Find where the given text appears and provide that cell's center as [x, y] coordinate. 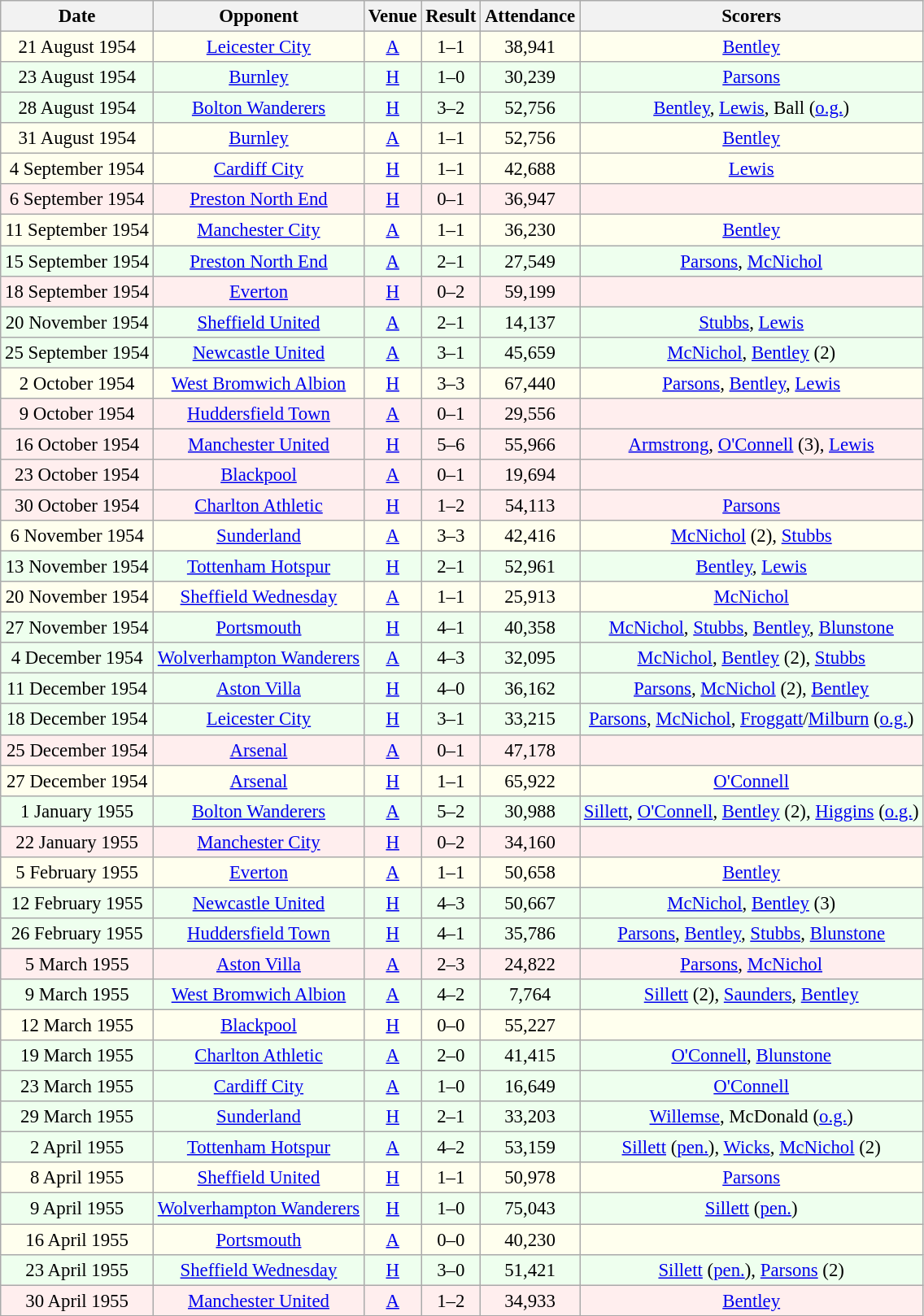
42,688 [530, 169]
Bentley, Lewis [752, 567]
Bentley, Lewis, Ball (o.g.) [752, 108]
31 August 1954 [77, 138]
Armstrong, O'Connell (3), Lewis [752, 444]
26 February 1955 [77, 934]
50,978 [530, 1179]
23 August 1954 [77, 77]
65,922 [530, 781]
25,913 [530, 597]
34,933 [530, 1301]
16 October 1954 [77, 444]
McNichol [752, 597]
33,203 [530, 1117]
11 September 1954 [77, 230]
3–2 [451, 108]
27 November 1954 [77, 628]
6 September 1954 [77, 199]
54,113 [530, 505]
Parsons, McNichol (2), Bentley [752, 689]
McNichol, Bentley (3) [752, 903]
75,043 [530, 1209]
35,786 [530, 934]
9 March 1955 [77, 995]
Result [451, 16]
Parsons, Bentley, Stubbs, Blunstone [752, 934]
6 November 1954 [77, 536]
4–0 [451, 689]
42,416 [530, 536]
8 April 1955 [77, 1179]
Sillett (pen.) [752, 1209]
Sillett (2), Saunders, Bentley [752, 995]
50,667 [530, 903]
55,227 [530, 1026]
21 August 1954 [77, 47]
23 April 1955 [77, 1270]
4 December 1954 [77, 658]
Parsons, McNichol, Froggatt/Milburn (o.g.) [752, 720]
5 March 1955 [77, 964]
27 December 1954 [77, 781]
52,961 [530, 567]
55,966 [530, 444]
2–0 [451, 1056]
Sillett, O'Connell, Bentley (2), Higgins (o.g.) [752, 811]
5 February 1955 [77, 873]
Date [77, 16]
36,162 [530, 689]
19,694 [530, 475]
19 March 1955 [77, 1056]
18 December 1954 [77, 720]
Attendance [530, 16]
15 September 1954 [77, 261]
30,239 [530, 77]
McNichol, Bentley (2) [752, 352]
22 January 1955 [77, 842]
36,947 [530, 199]
3–0 [451, 1270]
Opponent [259, 16]
7,764 [530, 995]
Willemse, McDonald (o.g.) [752, 1117]
Venue [392, 16]
18 September 1954 [77, 291]
9 April 1955 [77, 1209]
40,358 [530, 628]
Stubbs, Lewis [752, 322]
Lewis [752, 169]
67,440 [530, 383]
2 April 1955 [77, 1148]
Scorers [752, 16]
14,137 [530, 322]
28 August 1954 [77, 108]
Sillett (pen.), Wicks, McNichol (2) [752, 1148]
59,199 [530, 291]
13 November 1954 [77, 567]
40,230 [530, 1240]
Sillett (pen.), Parsons (2) [752, 1270]
5–6 [451, 444]
36,230 [530, 230]
30 October 1954 [77, 505]
McNichol (2), Stubbs [752, 536]
11 December 1954 [77, 689]
27,549 [530, 261]
Parsons, Bentley, Lewis [752, 383]
O'Connell, Blunstone [752, 1056]
2 October 1954 [77, 383]
38,941 [530, 47]
32,095 [530, 658]
24,822 [530, 964]
29,556 [530, 414]
25 December 1954 [77, 750]
51,421 [530, 1270]
50,658 [530, 873]
McNichol, Stubbs, Bentley, Blunstone [752, 628]
47,178 [530, 750]
2–3 [451, 964]
30,988 [530, 811]
23 October 1954 [77, 475]
34,160 [530, 842]
5–2 [451, 811]
23 March 1955 [77, 1087]
45,659 [530, 352]
12 March 1955 [77, 1026]
30 April 1955 [77, 1301]
33,215 [530, 720]
McNichol, Bentley (2), Stubbs [752, 658]
29 March 1955 [77, 1117]
1 January 1955 [77, 811]
25 September 1954 [77, 352]
4 September 1954 [77, 169]
16 April 1955 [77, 1240]
12 February 1955 [77, 903]
41,415 [530, 1056]
53,159 [530, 1148]
16,649 [530, 1087]
9 October 1954 [77, 414]
